Output the (x, y) coordinate of the center of the cell containing the given text.  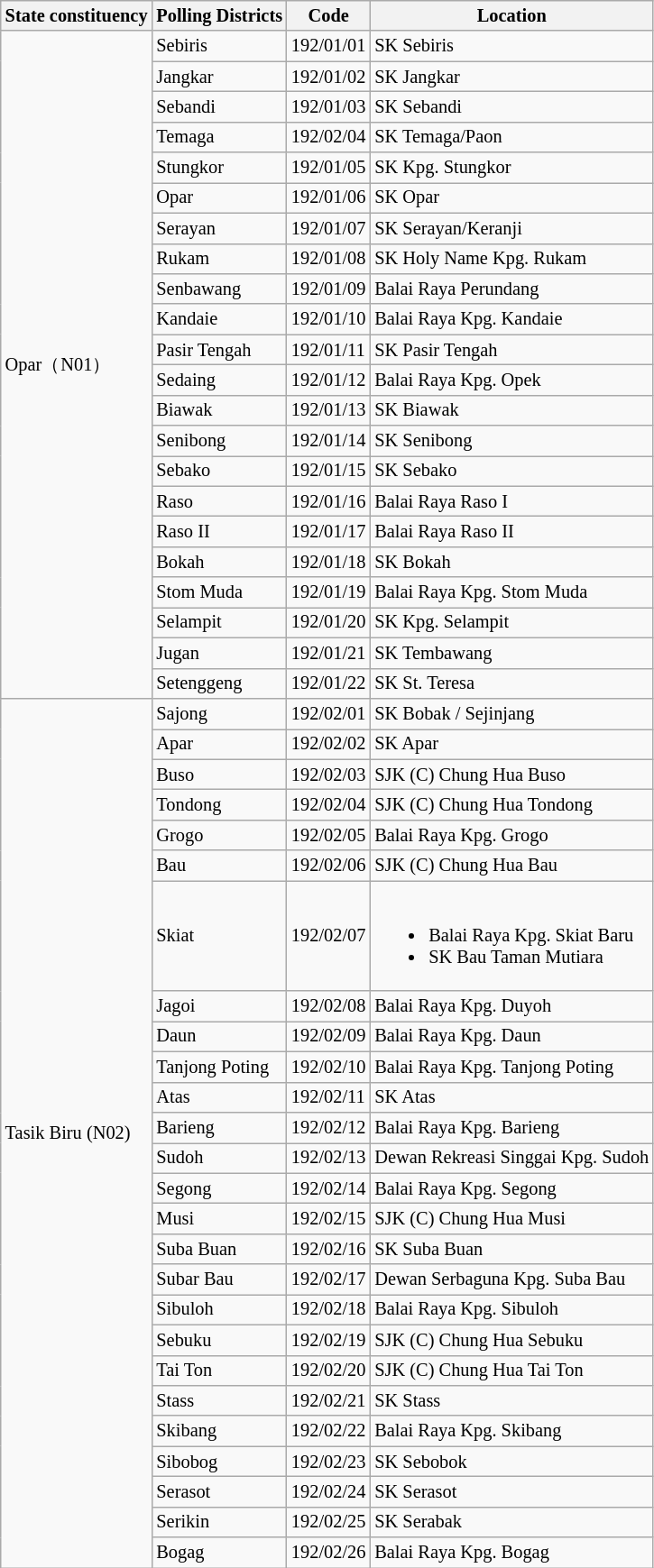
Senbawang (219, 289)
Stom Muda (219, 592)
192/02/19 (328, 1340)
SK Sebandi (511, 106)
SK St. Teresa (511, 683)
192/01/17 (328, 531)
Balai Raya Kpg. Kandaie (511, 319)
Bogag (219, 1553)
Sibuloh (219, 1309)
Dewan Rekreasi Singgai Kpg. Sudoh (511, 1158)
Tanjong Poting (219, 1067)
Serikin (219, 1522)
Bokah (219, 562)
SK Bokah (511, 562)
Rukam (219, 259)
Stass (219, 1400)
SK Stass (511, 1400)
SJK (C) Chung Hua Musi (511, 1218)
Raso (219, 501)
Sajong (219, 713)
Jagoi (219, 1006)
Pasir Tengah (219, 350)
SK Temaga/Paon (511, 137)
Serasot (219, 1491)
Balai Raya Kpg. Opek (511, 380)
SJK (C) Chung Hua Buso (511, 775)
Setenggeng (219, 683)
SK Kpg. Selampit (511, 622)
Serayan (219, 228)
SK Serayan/Keranji (511, 228)
SK Serasot (511, 1491)
Sebako (219, 471)
Balai Raya Kpg. Bogag (511, 1553)
State constituency (77, 15)
Location (511, 15)
192/02/21 (328, 1400)
SK Apar (511, 744)
Segong (219, 1188)
192/01/20 (328, 622)
192/02/09 (328, 1036)
192/01/14 (328, 441)
Jangkar (219, 77)
192/02/16 (328, 1249)
192/02/11 (328, 1097)
Balai Raya Kpg. Sibuloh (511, 1309)
192/01/08 (328, 259)
Selampit (219, 622)
Sedaing (219, 380)
Code (328, 15)
192/02/13 (328, 1158)
Dewan Serbaguna Kpg. Suba Bau (511, 1279)
SJK (C) Chung Hua Sebuku (511, 1340)
Balai Raya Kpg. Barieng (511, 1127)
192/02/18 (328, 1309)
192/01/19 (328, 592)
192/02/24 (328, 1491)
Tai Ton (219, 1371)
Sebiris (219, 46)
192/01/10 (328, 319)
Balai Raya Kpg. Segong (511, 1188)
192/02/12 (328, 1127)
192/01/16 (328, 501)
SK Senibong (511, 441)
Balai Raya Raso II (511, 531)
192/01/12 (328, 380)
192/02/05 (328, 835)
192/02/03 (328, 775)
192/01/22 (328, 683)
192/02/10 (328, 1067)
SK Jangkar (511, 77)
SK Bobak / Sejinjang (511, 713)
Balai Raya Kpg. Skiat BaruSK Bau Taman Mutiara (511, 935)
SJK (C) Chung Hua Tai Ton (511, 1371)
Grogo (219, 835)
SK Sebako (511, 471)
Barieng (219, 1127)
192/02/07 (328, 935)
Jugan (219, 653)
192/02/25 (328, 1522)
SK Holy Name Kpg. Rukam (511, 259)
192/01/06 (328, 197)
192/02/02 (328, 744)
Polling Districts (219, 15)
192/02/26 (328, 1553)
Skibang (219, 1431)
SJK (C) Chung Hua Tondong (511, 804)
Tondong (219, 804)
SK Kpg. Stungkor (511, 168)
Stungkor (219, 168)
Opar (219, 197)
SK Biawak (511, 410)
192/01/21 (328, 653)
Raso II (219, 531)
Bau (219, 866)
Sebuku (219, 1340)
Balai Raya Perundang (511, 289)
Opar（N01） (77, 364)
192/02/06 (328, 866)
Temaga (219, 137)
Tasik Biru (N02) (77, 1132)
SK Sebobok (511, 1462)
Biawak (219, 410)
Daun (219, 1036)
SK Sebiris (511, 46)
Balai Raya Kpg. Grogo (511, 835)
Apar (219, 744)
SK Serabak (511, 1522)
Kandaie (219, 319)
192/01/11 (328, 350)
SK Atas (511, 1097)
192/01/18 (328, 562)
192/01/13 (328, 410)
SK Tembawang (511, 653)
192/02/01 (328, 713)
192/02/17 (328, 1279)
Atas (219, 1097)
SK Suba Buan (511, 1249)
192/01/09 (328, 289)
192/01/05 (328, 168)
SK Opar (511, 197)
192/01/01 (328, 46)
SJK (C) Chung Hua Bau (511, 866)
Sibobog (219, 1462)
192/02/22 (328, 1431)
Skiat (219, 935)
Sudoh (219, 1158)
Balai Raya Kpg. Stom Muda (511, 592)
192/02/23 (328, 1462)
Balai Raya Kpg. Duyoh (511, 1006)
Buso (219, 775)
192/01/02 (328, 77)
Balai Raya Kpg. Daun (511, 1036)
Subar Bau (219, 1279)
Musi (219, 1218)
192/01/03 (328, 106)
192/02/14 (328, 1188)
192/02/08 (328, 1006)
Senibong (219, 441)
SK Pasir Tengah (511, 350)
192/02/20 (328, 1371)
Balai Raya Raso I (511, 501)
Balai Raya Kpg. Skibang (511, 1431)
Suba Buan (219, 1249)
192/01/15 (328, 471)
192/02/15 (328, 1218)
Sebandi (219, 106)
Balai Raya Kpg. Tanjong Poting (511, 1067)
192/01/07 (328, 228)
